Pinpoint the cell where the given text exists, returning its [X, Y] midpoint coordinate. 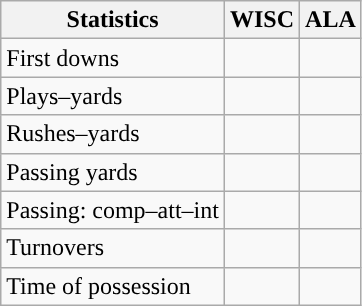
Passing yards [113, 172]
First downs [113, 58]
Rushes–yards [113, 134]
Turnovers [113, 248]
WISC [262, 20]
Statistics [113, 20]
Passing: comp–att–int [113, 210]
Plays–yards [113, 96]
Time of possession [113, 286]
ALA [331, 20]
